Return [x, y] of the center of cell containing provided text 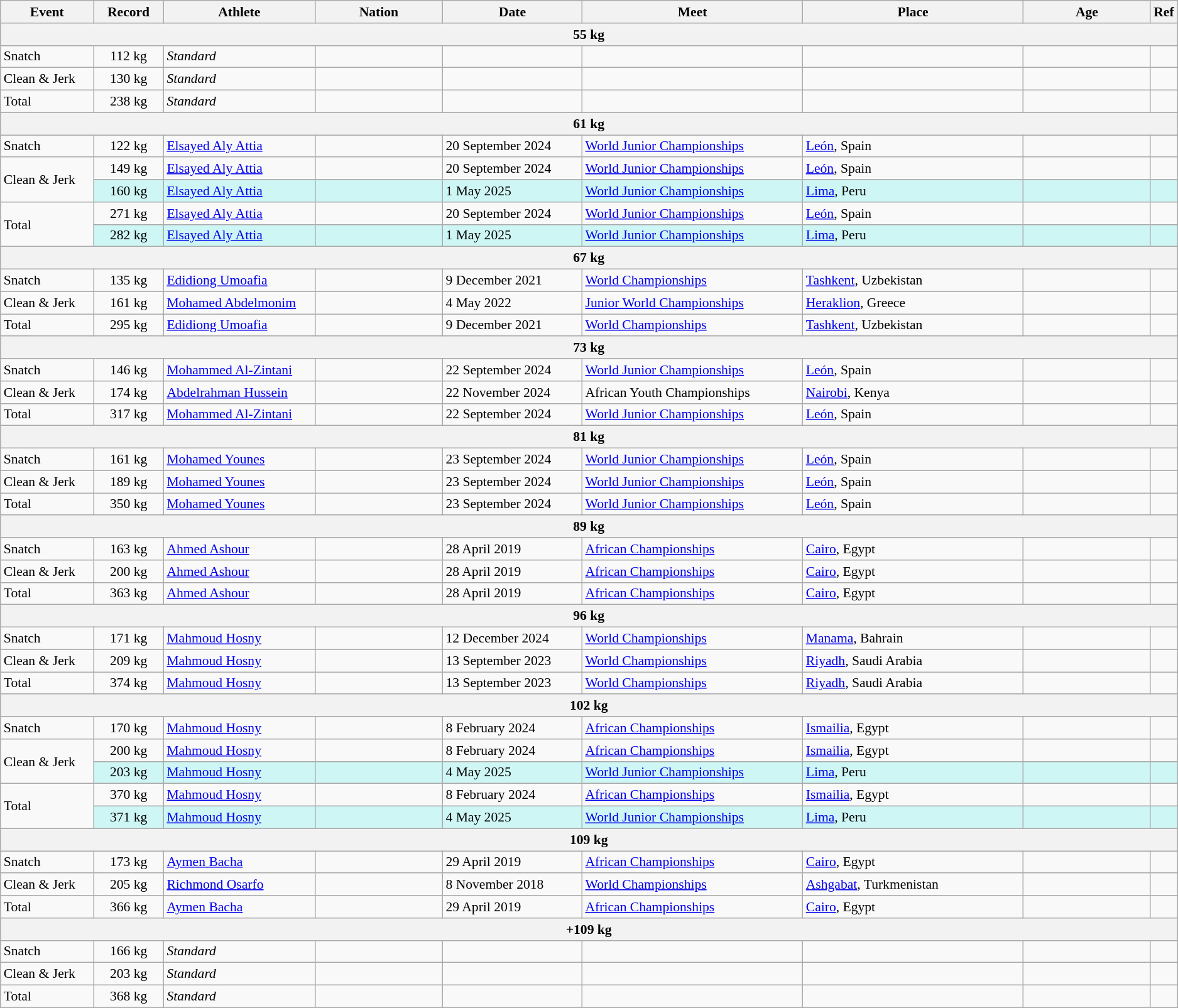
122 kg [129, 146]
174 kg [129, 393]
374 kg [129, 683]
89 kg [589, 527]
81 kg [589, 437]
209 kg [129, 661]
Richmond Osarfo [239, 885]
271 kg [129, 214]
Junior World Championships [692, 303]
Ashgabat, Turkmenistan [913, 885]
Event [47, 12]
Nairobi, Kenya [913, 393]
102 kg [589, 706]
173 kg [129, 862]
55 kg [589, 35]
Meet [692, 12]
366 kg [129, 907]
Heraklion, Greece [913, 303]
73 kg [589, 348]
350 kg [129, 504]
371 kg [129, 818]
130 kg [129, 79]
149 kg [129, 169]
African Youth Championships [692, 393]
Place [913, 12]
Manama, Bahrain [913, 639]
+109 kg [589, 929]
Abdelrahman Hussein [239, 393]
109 kg [589, 840]
295 kg [129, 325]
61 kg [589, 124]
4 May 2022 [512, 303]
112 kg [129, 57]
317 kg [129, 415]
Age [1087, 12]
189 kg [129, 482]
282 kg [129, 236]
160 kg [129, 191]
Mohamed Abdelmonim [239, 303]
166 kg [129, 951]
146 kg [129, 370]
370 kg [129, 795]
368 kg [129, 997]
Date [512, 12]
67 kg [589, 258]
22 November 2024 [512, 393]
96 kg [589, 616]
170 kg [129, 728]
Ref [1164, 12]
238 kg [129, 102]
135 kg [129, 281]
Nation [378, 12]
363 kg [129, 593]
12 December 2024 [512, 639]
Record [129, 12]
Athlete [239, 12]
205 kg [129, 885]
8 November 2018 [512, 885]
171 kg [129, 639]
163 kg [129, 549]
